Detect which cell encompasses the target text, then output its [x, y] center coordinate. 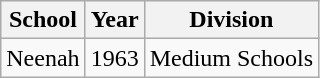
Division [231, 20]
1963 [114, 58]
Medium Schools [231, 58]
School [43, 20]
Year [114, 20]
Neenah [43, 58]
